Extract the (X, Y) coordinate from the center of the cell holding the provided text.  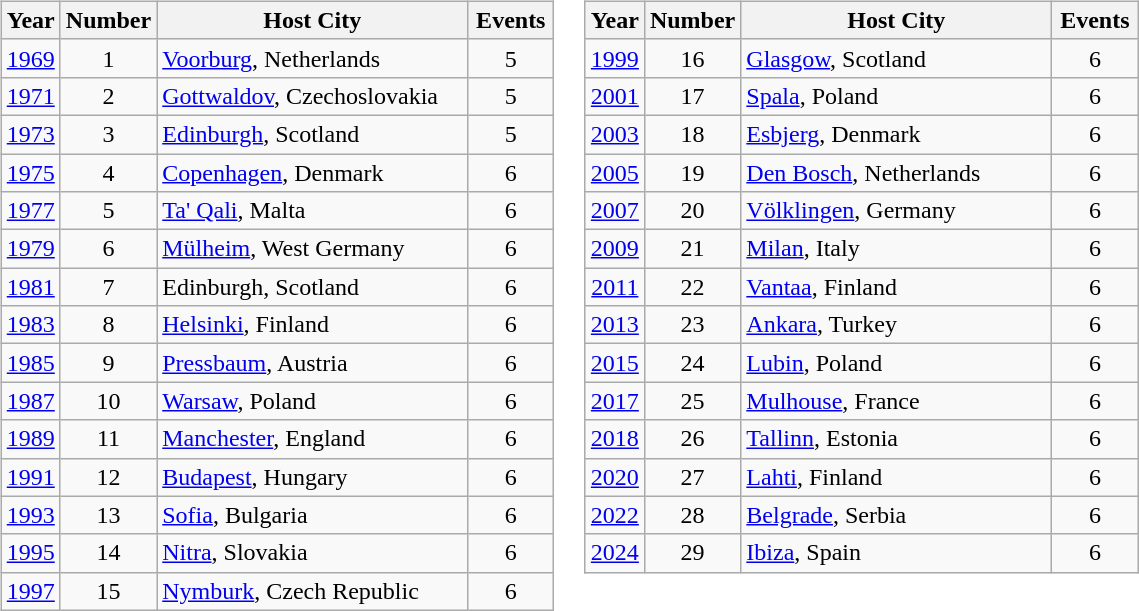
Ankara, Turkey (896, 325)
1985 (30, 363)
Lahti, Finland (896, 477)
Nymburk, Czech Republic (312, 591)
2013 (614, 325)
1977 (30, 211)
2011 (614, 287)
Belgrade, Serbia (896, 515)
2015 (614, 363)
24 (692, 363)
2003 (614, 134)
16 (692, 58)
Copenhagen, Denmark (312, 173)
20 (692, 211)
Pressbaum, Austria (312, 363)
2020 (614, 477)
Esbjerg, Denmark (896, 134)
Tallinn, Estonia (896, 439)
2018 (614, 439)
Milan, Italy (896, 249)
2024 (614, 553)
4 (108, 173)
1983 (30, 325)
Glasgow, Scotland (896, 58)
26 (692, 439)
28 (692, 515)
Budapest, Hungary (312, 477)
1999 (614, 58)
13 (108, 515)
25 (692, 401)
Helsinki, Finland (312, 325)
1989 (30, 439)
7 (108, 287)
Lubin, Poland (896, 363)
Nitra, Slovakia (312, 553)
1979 (30, 249)
27 (692, 477)
2007 (614, 211)
1973 (30, 134)
2017 (614, 401)
2009 (614, 249)
18 (692, 134)
3 (108, 134)
Gottwaldov, Czechoslovakia (312, 96)
2 (108, 96)
1997 (30, 591)
1975 (30, 173)
Manchester, England (312, 439)
1981 (30, 287)
17 (692, 96)
2005 (614, 173)
21 (692, 249)
Mulhouse, France (896, 401)
29 (692, 553)
Den Bosch, Netherlands (896, 173)
22 (692, 287)
2001 (614, 96)
8 (108, 325)
1971 (30, 96)
10 (108, 401)
Spala, Poland (896, 96)
23 (692, 325)
1995 (30, 553)
Völklingen, Germany (896, 211)
11 (108, 439)
9 (108, 363)
15 (108, 591)
Vantaa, Finland (896, 287)
Mülheim, West Germany (312, 249)
1969 (30, 58)
Ta' Qali, Malta (312, 211)
1987 (30, 401)
12 (108, 477)
1 (108, 58)
Sofia, Bulgaria (312, 515)
19 (692, 173)
1991 (30, 477)
Voorburg, Netherlands (312, 58)
2022 (614, 515)
Warsaw, Poland (312, 401)
14 (108, 553)
Ibiza, Spain (896, 553)
1993 (30, 515)
